Scan for the cell matching the given text and deliver its (x, y) coordinate at center. 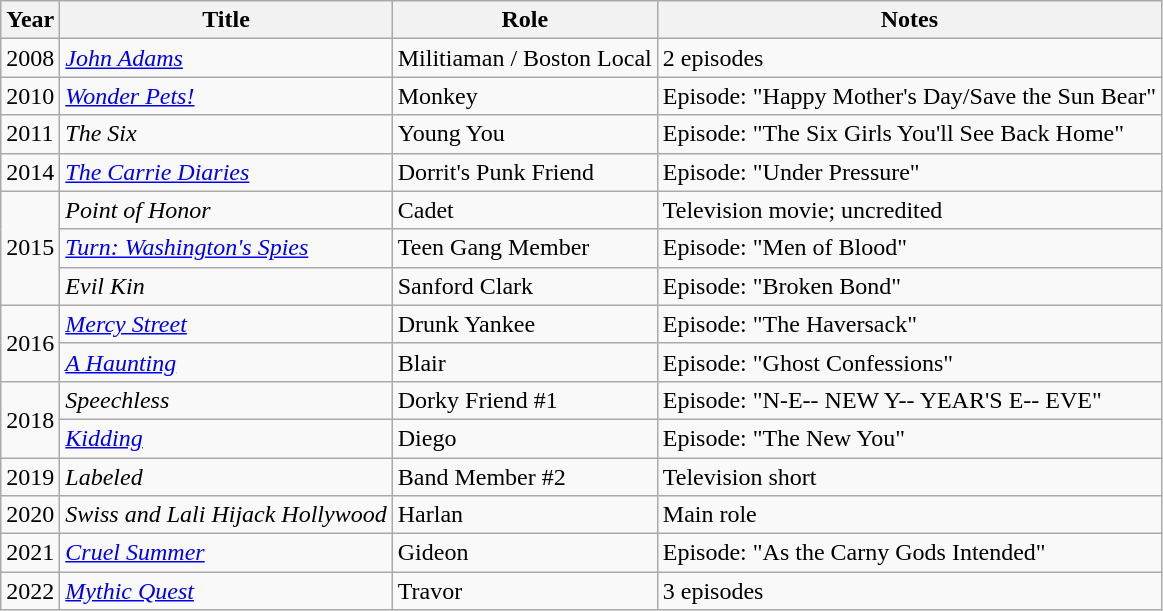
Teen Gang Member (524, 248)
Sanford Clark (524, 286)
The Carrie Diaries (226, 172)
2019 (30, 477)
2 episodes (909, 58)
Dorky Friend #1 (524, 400)
Year (30, 20)
Turn: Washington's Spies (226, 248)
Mercy Street (226, 324)
John Adams (226, 58)
Militiaman / Boston Local (524, 58)
Harlan (524, 515)
Monkey (524, 96)
The Six (226, 134)
Cruel Summer (226, 553)
Episode: "Broken Bond" (909, 286)
Blair (524, 362)
2011 (30, 134)
Episode: "Men of Blood" (909, 248)
Drunk Yankee (524, 324)
Episode: "The New You" (909, 438)
2010 (30, 96)
Cadet (524, 210)
Episode: "Ghost Confessions" (909, 362)
2015 (30, 248)
Mythic Quest (226, 591)
Young You (524, 134)
Episode: "As the Carny Gods Intended" (909, 553)
Band Member #2 (524, 477)
Dorrit's Punk Friend (524, 172)
2014 (30, 172)
Role (524, 20)
Episode: "The Six Girls You'll See Back Home" (909, 134)
2008 (30, 58)
2022 (30, 591)
Diego (524, 438)
Episode: "The Haversack" (909, 324)
Wonder Pets! (226, 96)
2020 (30, 515)
Notes (909, 20)
Evil Kin (226, 286)
2016 (30, 343)
A Haunting (226, 362)
3 episodes (909, 591)
2021 (30, 553)
Kidding (226, 438)
Gideon (524, 553)
Episode: "Under Pressure" (909, 172)
Episode: "N-E-- NEW Y-- YEAR'S E-- EVE" (909, 400)
Main role (909, 515)
Swiss and Lali Hijack Hollywood (226, 515)
Television movie; uncredited (909, 210)
Labeled (226, 477)
Television short (909, 477)
Episode: "Happy Mother's Day/Save the Sun Bear" (909, 96)
Title (226, 20)
2018 (30, 419)
Speechless (226, 400)
Travor (524, 591)
Point of Honor (226, 210)
